Return [X, Y] of the center of cell containing provided text 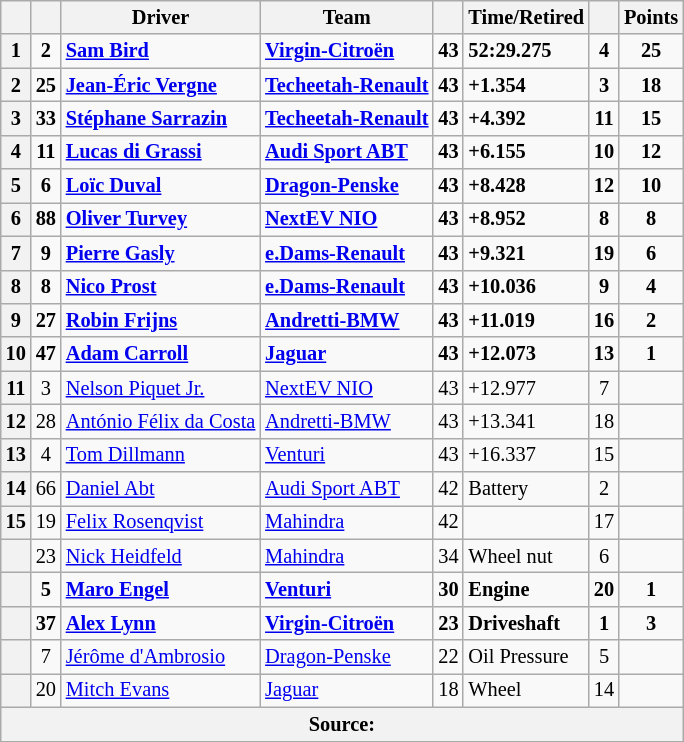
+4.392 [526, 118]
+8.952 [526, 219]
Time/Retired [526, 17]
Robin Frijns [160, 320]
+16.337 [526, 455]
37 [46, 623]
Adam Carroll [160, 354]
Jérôme d'Ambrosio [160, 657]
Nick Heidfeld [160, 556]
Wheel [526, 690]
Oil Pressure [526, 657]
+12.073 [526, 354]
52:29.275 [526, 51]
33 [46, 118]
88 [46, 219]
Lucas di Grassi [160, 152]
+12.977 [526, 388]
Jean-Éric Vergne [160, 85]
Stéphane Sarrazin [160, 118]
Nico Prost [160, 287]
34 [448, 556]
Daniel Abt [160, 489]
30 [448, 589]
28 [46, 421]
27 [46, 320]
Nelson Piquet Jr. [160, 388]
António Félix da Costa [160, 421]
+1.354 [526, 85]
Alex Lynn [160, 623]
Maro Engel [160, 589]
16 [604, 320]
Battery [526, 489]
Team [346, 17]
Sam Bird [160, 51]
+13.341 [526, 421]
Points [651, 17]
+9.321 [526, 253]
Driver [160, 17]
Tom Dillmann [160, 455]
Felix Rosenqvist [160, 522]
+10.036 [526, 287]
Source: [342, 724]
22 [448, 657]
Engine [526, 589]
Pierre Gasly [160, 253]
Loïc Duval [160, 186]
Mitch Evans [160, 690]
66 [46, 489]
47 [46, 354]
+8.428 [526, 186]
+6.155 [526, 152]
+11.019 [526, 320]
Wheel nut [526, 556]
17 [604, 522]
Oliver Turvey [160, 219]
Driveshaft [526, 623]
